Output the [X, Y] coordinate of the center of the cell containing the given text.  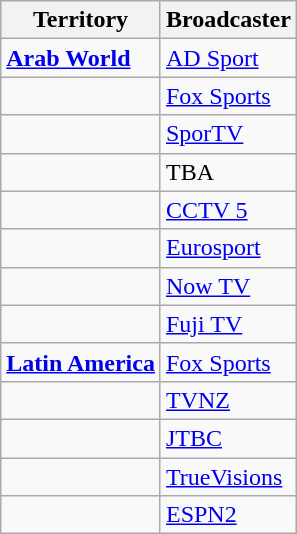
Arab World [81, 58]
JTBC [228, 438]
Eurosport [228, 248]
TVNZ [228, 400]
SporTV [228, 134]
Territory [81, 20]
ESPN2 [228, 515]
CCTV 5 [228, 210]
Latin America [81, 362]
Broadcaster [228, 20]
AD Sport [228, 58]
Now TV [228, 286]
Fuji TV [228, 324]
TrueVisions [228, 477]
TBA [228, 172]
